Pinpoint the cell where the given text exists, returning its [x, y] midpoint coordinate. 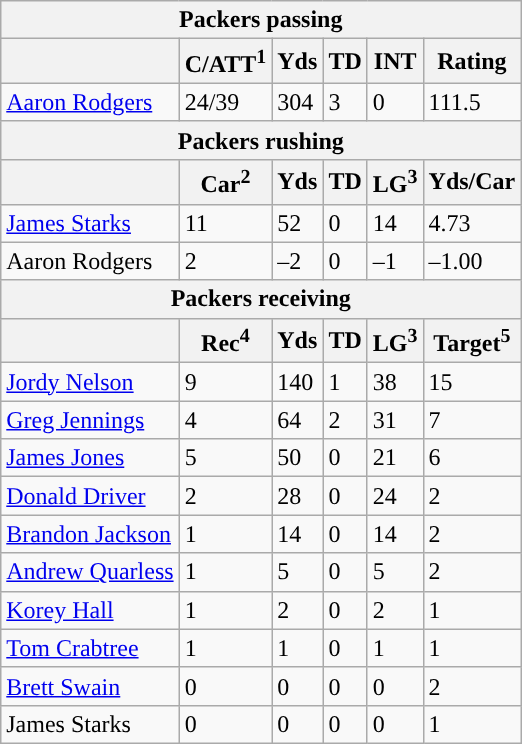
James Jones [90, 458]
111.5 [472, 102]
Target5 [472, 340]
–2 [298, 261]
Packers rushing [261, 140]
Rating [472, 62]
Donald Driver [90, 496]
–1.00 [472, 261]
11 [226, 223]
Tom Crabtree [90, 648]
4 [226, 420]
15 [472, 382]
Jordy Nelson [90, 382]
Car2 [226, 182]
24 [395, 496]
Yds/Car [472, 182]
4.73 [472, 223]
28 [298, 496]
6 [472, 458]
3 [345, 102]
7 [472, 420]
Packers receiving [261, 299]
Andrew Quarless [90, 572]
9 [226, 382]
31 [395, 420]
Brandon Jackson [90, 534]
INT [395, 62]
Rec4 [226, 340]
Brett Swain [90, 686]
140 [298, 382]
52 [298, 223]
38 [395, 382]
Packers passing [261, 20]
21 [395, 458]
Greg Jennings [90, 420]
64 [298, 420]
304 [298, 102]
50 [298, 458]
Korey Hall [90, 610]
–1 [395, 261]
24/39 [226, 102]
C/ATT1 [226, 62]
